Identify which cell holds the provided text, then report its [X, Y] central coordinate. 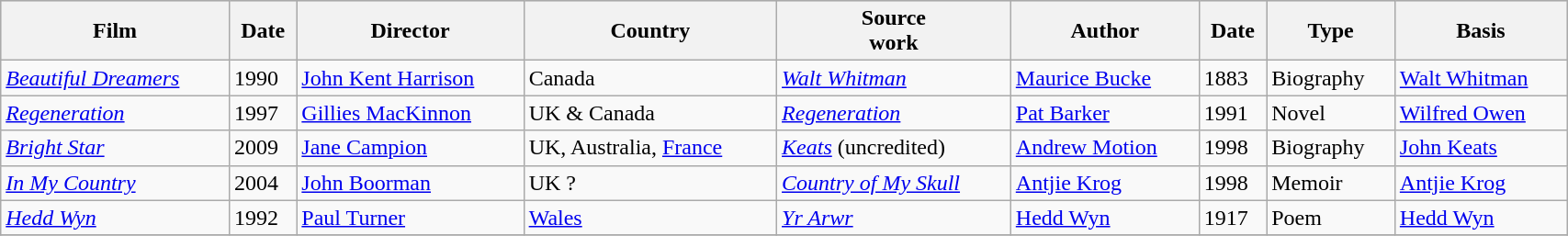
Basis [1481, 31]
Film [116, 31]
1997 [263, 113]
John Keats [1481, 148]
Maurice Bucke [1104, 78]
In My Country [116, 183]
Canada [650, 78]
UK ? [650, 183]
Pat Barker [1104, 113]
Country of My Skull [895, 183]
1990 [263, 78]
Bright Star [116, 148]
Type [1331, 31]
UK, Australia, France [650, 148]
Andrew Motion [1104, 148]
Keats (uncredited) [895, 148]
Memoir [1331, 183]
Director [410, 31]
2009 [263, 148]
Beautiful Dreamers [116, 78]
1992 [263, 218]
1917 [1233, 218]
2004 [263, 183]
Jane Campion [410, 148]
Paul Turner [410, 218]
John Kent Harrison [410, 78]
Country [650, 31]
Author [1104, 31]
Novel [1331, 113]
Poem [1331, 218]
John Boorman [410, 183]
Gillies MacKinnon [410, 113]
Yr Arwr [895, 218]
1883 [1233, 78]
1991 [1233, 113]
Wilfred Owen [1481, 113]
Sourcework [895, 31]
UK & Canada [650, 113]
Wales [650, 218]
